For the text-containing cell, return its midpoint in (x, y) coordinate format. 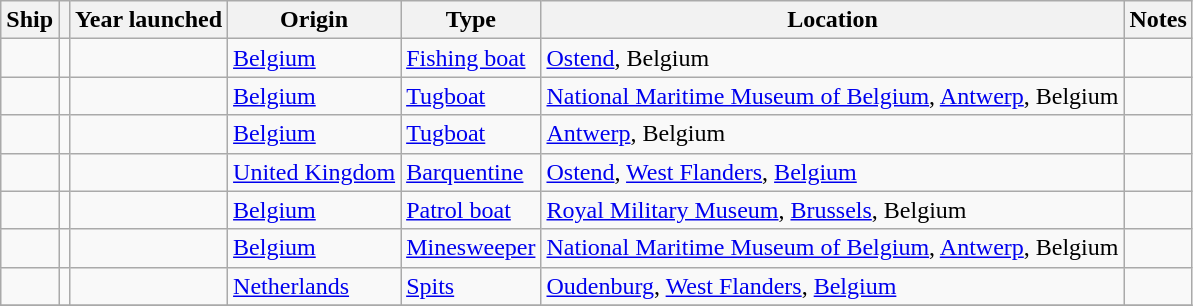
Spits (471, 286)
Type (471, 20)
Location (832, 20)
Royal Military Museum, Brussels, Belgium (832, 210)
Antwerp, Belgium (832, 134)
Year launched (149, 20)
Ostend, West Flanders, Belgium (832, 172)
Ship (30, 20)
Minesweeper (471, 248)
Netherlands (314, 286)
Oudenburg, West Flanders, Belgium (832, 286)
Origin (314, 20)
Notes (1158, 20)
Patrol boat (471, 210)
Ostend, Belgium (832, 58)
Fishing boat (471, 58)
United Kingdom (314, 172)
Barquentine (471, 172)
